Return the [X, Y] coordinate for the center point of the cell that contains the specified text.  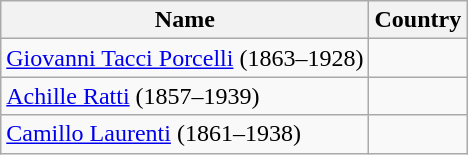
Camillo Laurenti (1861–1938) [185, 134]
Achille Ratti (1857–1939) [185, 96]
Giovanni Tacci Porcelli (1863–1928) [185, 58]
Name [185, 20]
Country [418, 20]
